Locate the cell with the specified text and output its [x, y] center coordinate. 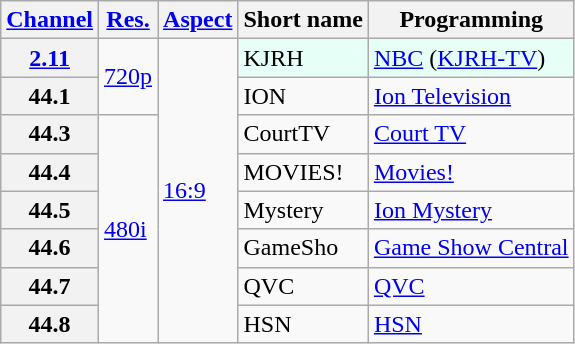
Short name [303, 20]
Res. [128, 20]
ION [303, 96]
44.5 [50, 210]
480i [128, 229]
GameSho [303, 248]
44.3 [50, 134]
44.6 [50, 248]
44.8 [50, 324]
Game Show Central [471, 248]
Mystery [303, 210]
Aspect [198, 20]
Ion Television [471, 96]
MOVIES! [303, 172]
Channel [50, 20]
Programming [471, 20]
2.11 [50, 58]
Ion Mystery [471, 210]
Movies! [471, 172]
Court TV [471, 134]
CourtTV [303, 134]
44.4 [50, 172]
NBC (KJRH-TV) [471, 58]
720p [128, 77]
KJRH [303, 58]
16:9 [198, 191]
44.1 [50, 96]
44.7 [50, 286]
